Return the [x, y] coordinate for the center point of the cell that contains the specified text.  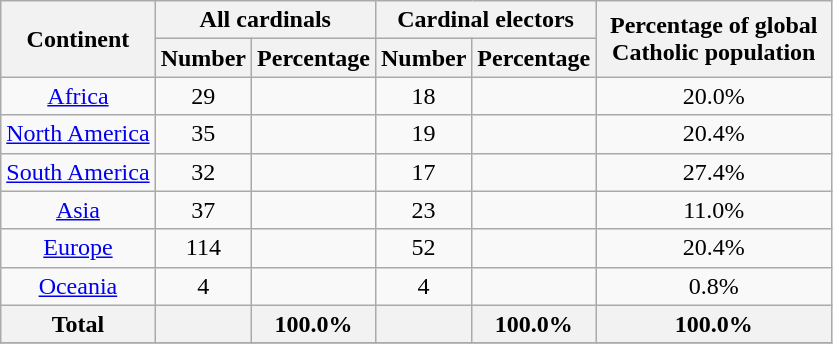
19 [423, 134]
Percentage of global Catholic population [714, 39]
Africa [78, 96]
All cardinals [265, 20]
South America [78, 172]
23 [423, 210]
20.0% [714, 96]
North America [78, 134]
0.8% [714, 286]
32 [203, 172]
35 [203, 134]
Cardinal electors [485, 20]
Asia [78, 210]
17 [423, 172]
114 [203, 248]
11.0% [714, 210]
29 [203, 96]
37 [203, 210]
Total [78, 324]
27.4% [714, 172]
Continent [78, 39]
Europe [78, 248]
18 [423, 96]
Oceania [78, 286]
52 [423, 248]
